Detect which cell encompasses the target text, then output its [X, Y] center coordinate. 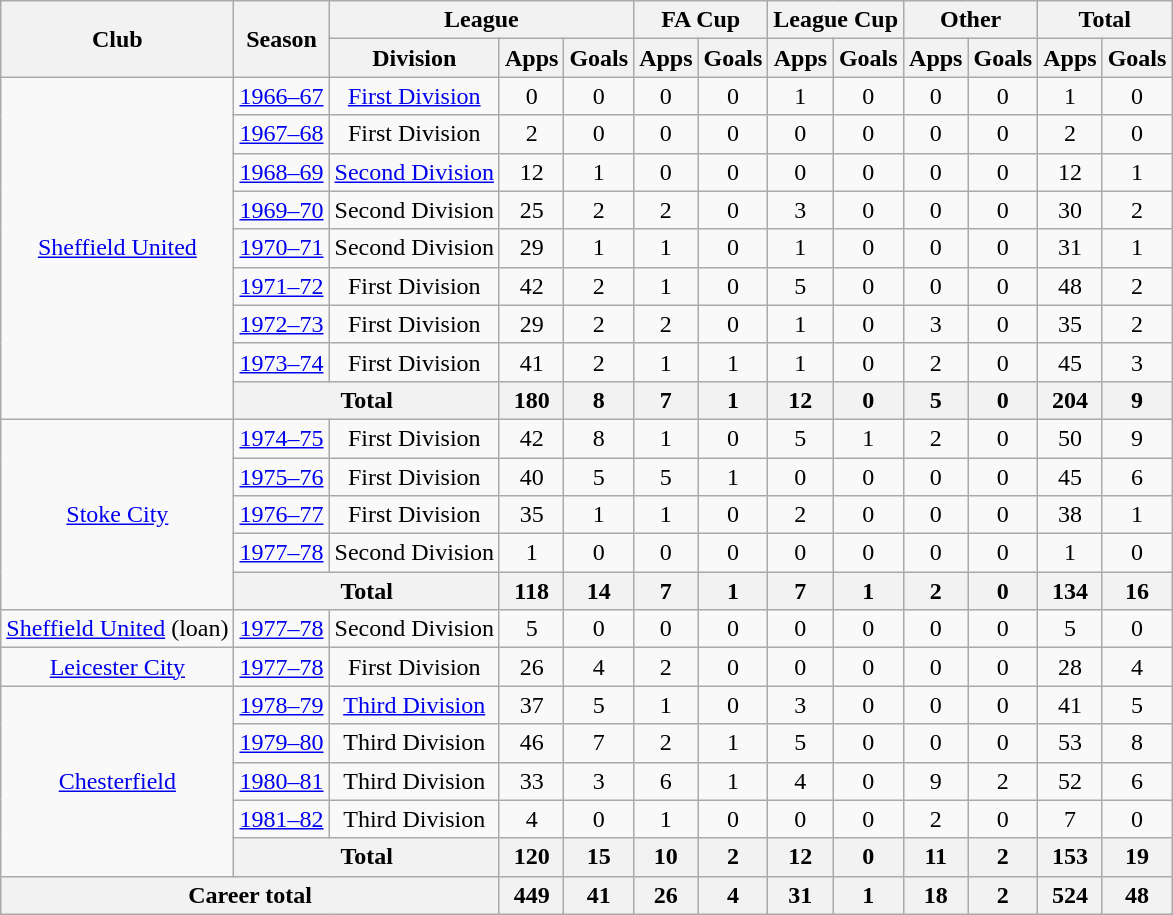
1971–72 [282, 286]
1969–70 [282, 210]
Career total [250, 895]
50 [1070, 438]
37 [531, 705]
120 [531, 857]
1967–68 [282, 134]
1981–82 [282, 819]
1974–75 [282, 438]
19 [1137, 857]
11 [936, 857]
40 [531, 477]
18 [936, 895]
FA Cup [701, 20]
204 [1070, 400]
33 [531, 781]
Season [282, 39]
1975–76 [282, 477]
16 [1137, 591]
Sheffield United [118, 248]
Other [971, 20]
524 [1070, 895]
134 [1070, 591]
League Cup [836, 20]
1966–67 [282, 96]
Chesterfield [118, 781]
1976–77 [282, 515]
25 [531, 210]
1970–71 [282, 248]
Leicester City [118, 667]
153 [1070, 857]
1968–69 [282, 172]
Stoke City [118, 514]
Sheffield United (loan) [118, 629]
46 [531, 743]
15 [599, 857]
180 [531, 400]
28 [1070, 667]
10 [666, 857]
1979–80 [282, 743]
52 [1070, 781]
1978–79 [282, 705]
38 [1070, 515]
League [482, 20]
14 [599, 591]
Division [414, 58]
1980–81 [282, 781]
118 [531, 591]
1972–73 [282, 324]
30 [1070, 210]
Club [118, 39]
53 [1070, 743]
449 [531, 895]
1973–74 [282, 362]
